Identify which cell holds the provided text, then report its [x, y] central coordinate. 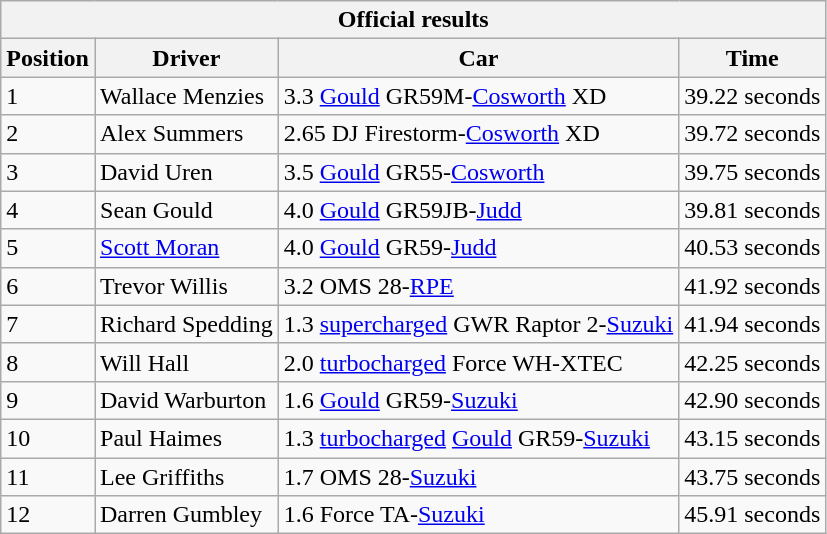
11 [48, 477]
39.22 seconds [752, 96]
1.6 Gould GR59-Suzuki [478, 400]
Wallace Menzies [186, 96]
9 [48, 400]
8 [48, 362]
39.75 seconds [752, 172]
40.53 seconds [752, 248]
Alex Summers [186, 134]
1.3 supercharged GWR Raptor 2-Suzuki [478, 324]
Official results [414, 20]
39.72 seconds [752, 134]
42.25 seconds [752, 362]
David Warburton [186, 400]
41.92 seconds [752, 286]
2.65 DJ Firestorm-Cosworth XD [478, 134]
3.2 OMS 28-RPE [478, 286]
Time [752, 58]
1.7 OMS 28-Suzuki [478, 477]
Paul Haimes [186, 438]
Trevor Willis [186, 286]
10 [48, 438]
Position [48, 58]
Car [478, 58]
1.3 turbocharged Gould GR59-Suzuki [478, 438]
6 [48, 286]
43.15 seconds [752, 438]
2 [48, 134]
Will Hall [186, 362]
39.81 seconds [752, 210]
42.90 seconds [752, 400]
Sean Gould [186, 210]
1.6 Force TA-Suzuki [478, 515]
5 [48, 248]
7 [48, 324]
Lee Griffiths [186, 477]
Richard Spedding [186, 324]
Driver [186, 58]
43.75 seconds [752, 477]
3.3 Gould GR59M-Cosworth XD [478, 96]
1 [48, 96]
4.0 Gould GR59-Judd [478, 248]
Darren Gumbley [186, 515]
2.0 turbocharged Force WH-XTEC [478, 362]
3 [48, 172]
4.0 Gould GR59JB-Judd [478, 210]
3.5 Gould GR55-Cosworth [478, 172]
David Uren [186, 172]
12 [48, 515]
41.94 seconds [752, 324]
45.91 seconds [752, 515]
4 [48, 210]
Scott Moran [186, 248]
